From the cell containing the given text, extract its center point as (x, y) coordinate. 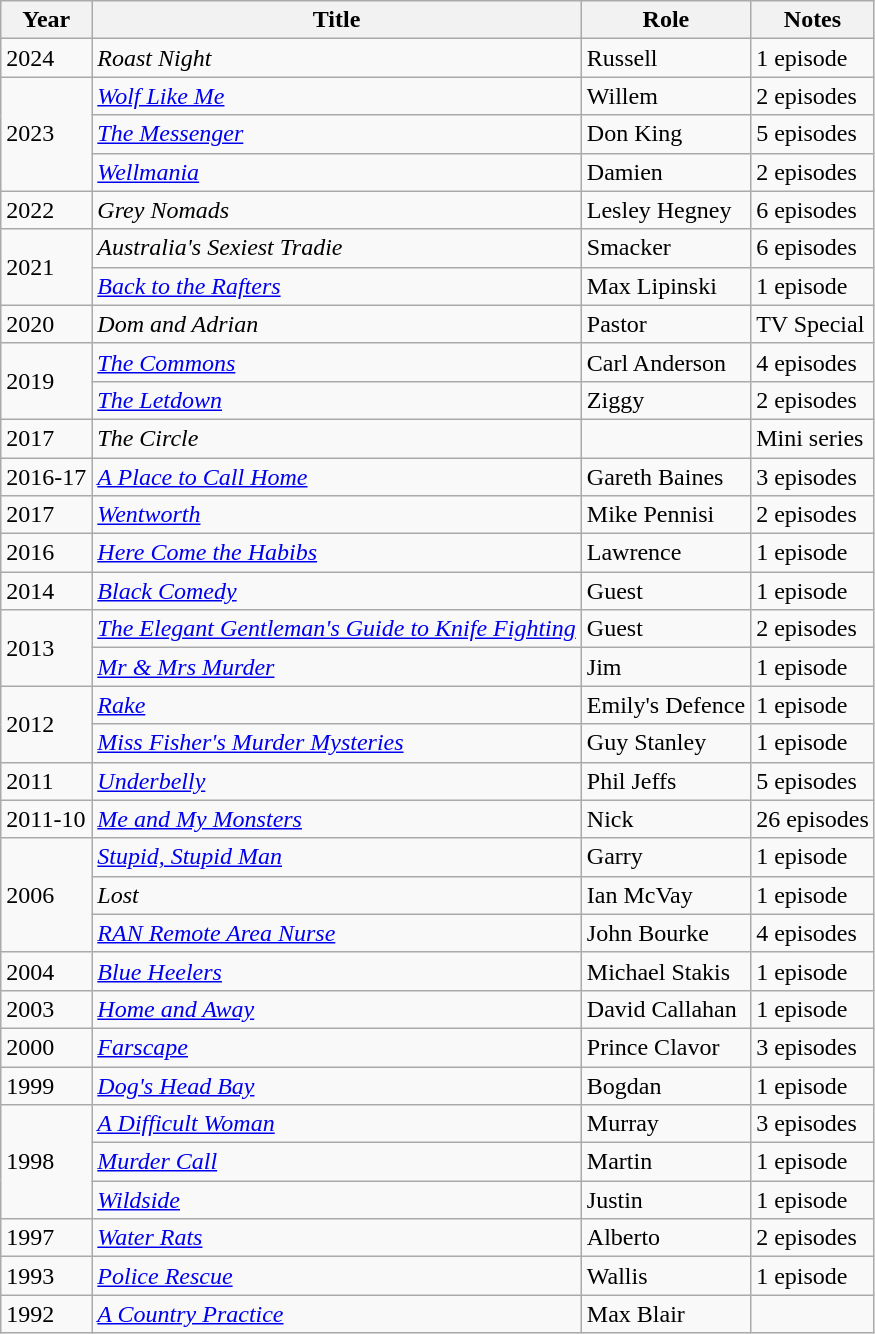
Wellmania (336, 172)
1997 (46, 1238)
Alberto (666, 1238)
Dom and Adrian (336, 324)
2022 (46, 210)
Jim (666, 667)
Murray (666, 1124)
Willem (666, 96)
Rake (336, 705)
Garry (666, 857)
TV Special (813, 324)
2019 (46, 381)
2016 (46, 553)
Smacker (666, 248)
Murder Call (336, 1162)
Wolf Like Me (336, 96)
Russell (666, 58)
Mr & Mrs Murder (336, 667)
2006 (46, 895)
Nick (666, 819)
A Difficult Woman (336, 1124)
2016-17 (46, 477)
Australia's Sexiest Tradie (336, 248)
Lawrence (666, 553)
The Elegant Gentleman's Guide to Knife Fighting (336, 629)
Farscape (336, 1047)
2012 (46, 724)
Back to the Rafters (336, 286)
1992 (46, 1314)
Dog's Head Bay (336, 1085)
2020 (46, 324)
2024 (46, 58)
Notes (813, 20)
Wildside (336, 1200)
Stupid, Stupid Man (336, 857)
Max Lipinski (666, 286)
Blue Heelers (336, 971)
John Bourke (666, 933)
Role (666, 20)
Damien (666, 172)
Lesley Hegney (666, 210)
2003 (46, 1009)
Grey Nomads (336, 210)
Title (336, 20)
1993 (46, 1276)
2011 (46, 781)
2013 (46, 648)
2004 (46, 971)
The Letdown (336, 400)
Lost (336, 895)
A Place to Call Home (336, 477)
Me and My Monsters (336, 819)
Don King (666, 134)
RAN Remote Area Nurse (336, 933)
The Messenger (336, 134)
Ian McVay (666, 895)
Wentworth (336, 515)
Water Rats (336, 1238)
Max Blair (666, 1314)
Pastor (666, 324)
2021 (46, 267)
2014 (46, 591)
Here Come the Habibs (336, 553)
2000 (46, 1047)
Police Rescue (336, 1276)
26 episodes (813, 819)
Prince Clavor (666, 1047)
David Callahan (666, 1009)
Gareth Baines (666, 477)
Carl Anderson (666, 362)
Martin (666, 1162)
Roast Night (336, 58)
Wallis (666, 1276)
The Commons (336, 362)
1999 (46, 1085)
2011-10 (46, 819)
The Circle (336, 438)
Black Comedy (336, 591)
Ziggy (666, 400)
Phil Jeffs (666, 781)
Mini series (813, 438)
Bogdan (666, 1085)
Year (46, 20)
2023 (46, 134)
Michael Stakis (666, 971)
Underbelly (336, 781)
1998 (46, 1162)
Guy Stanley (666, 743)
A Country Practice (336, 1314)
Miss Fisher's Murder Mysteries (336, 743)
Home and Away (336, 1009)
Justin (666, 1200)
Mike Pennisi (666, 515)
Emily's Defence (666, 705)
